Detect which cell encompasses the target text, then output its [X, Y] center coordinate. 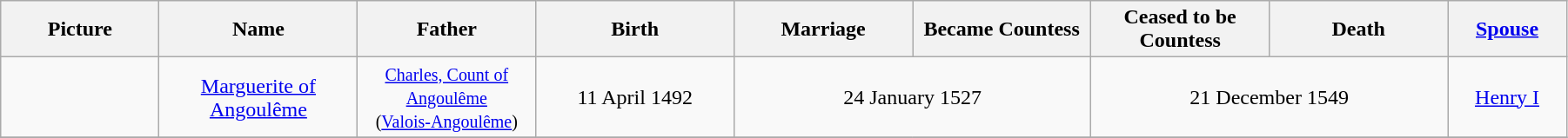
Birth [635, 30]
Ceased to be Countess [1180, 30]
Marriage [823, 30]
Spouse [1507, 30]
Henry I [1507, 97]
24 January 1527 [913, 97]
Picture [80, 30]
21 December 1549 [1270, 97]
Became Countess [1002, 30]
Charles, Count of Angoulême(Valois-Angoulême) [447, 97]
Name [258, 30]
Death [1359, 30]
Marguerite of Angoulême [258, 97]
Father [447, 30]
11 April 1492 [635, 97]
